Extract the [X, Y] coordinate from the center of the cell holding the provided text.  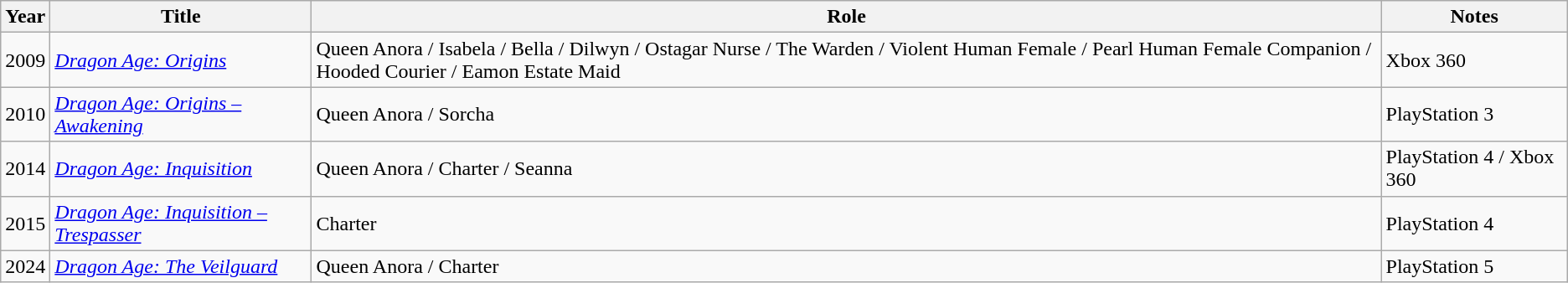
2014 [25, 169]
PlayStation 4 [1474, 223]
Queen Anora / Charter / Seanna [846, 169]
PlayStation 4 / Xbox 360 [1474, 169]
2010 [25, 114]
Charter [846, 223]
Dragon Age: Origins [181, 60]
Dragon Age: Inquisition [181, 169]
2024 [25, 266]
Role [846, 17]
PlayStation 3 [1474, 114]
Year [25, 17]
2009 [25, 60]
Notes [1474, 17]
2015 [25, 223]
Dragon Age: The Veilguard [181, 266]
Queen Anora / Charter [846, 266]
Queen Anora / Sorcha [846, 114]
Dragon Age: Inquisition – Trespasser [181, 223]
Title [181, 17]
PlayStation 5 [1474, 266]
Dragon Age: Origins – Awakening [181, 114]
Xbox 360 [1474, 60]
